Capture the cell that displays the provided text and extract its (X, Y) central coordinate. 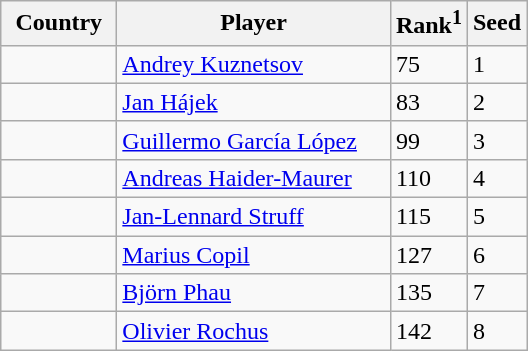
Jan Hájek (254, 102)
4 (496, 178)
Jan-Lennard Struff (254, 217)
127 (428, 255)
75 (428, 64)
Marius Copil (254, 255)
Rank1 (428, 24)
Seed (496, 24)
6 (496, 255)
7 (496, 293)
83 (428, 102)
110 (428, 178)
135 (428, 293)
3 (496, 140)
Olivier Rochus (254, 331)
2 (496, 102)
142 (428, 331)
Guillermo García López (254, 140)
1 (496, 64)
99 (428, 140)
Country (59, 24)
Player (254, 24)
Andrey Kuznetsov (254, 64)
8 (496, 331)
5 (496, 217)
115 (428, 217)
Andreas Haider-Maurer (254, 178)
Björn Phau (254, 293)
